From the cell containing the given text, extract its center point as (X, Y) coordinate. 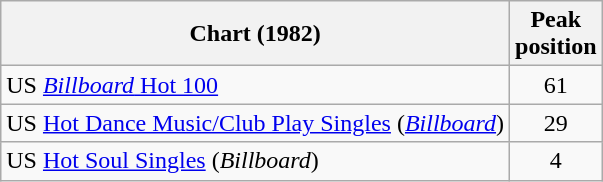
US Billboard Hot 100 (256, 85)
29 (556, 123)
US Hot Dance Music/Club Play Singles (Billboard) (256, 123)
4 (556, 161)
Peakposition (556, 34)
US Hot Soul Singles (Billboard) (256, 161)
61 (556, 85)
Chart (1982) (256, 34)
